Locate the cell with the specified text and output its (x, y) center coordinate. 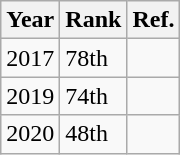
Ref. (154, 20)
2017 (30, 58)
Year (30, 20)
Rank (94, 20)
2019 (30, 96)
2020 (30, 134)
74th (94, 96)
78th (94, 58)
48th (94, 134)
